Return (X, Y) of the center of cell containing provided text 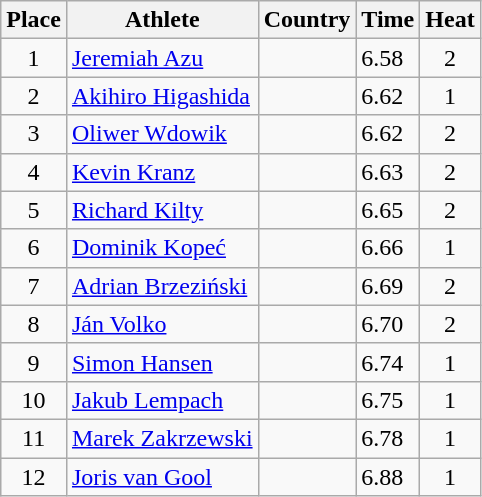
10 (34, 400)
3 (34, 134)
Dominik Kopeć (162, 248)
6.66 (388, 248)
6.70 (388, 324)
6.88 (388, 477)
Marek Zakrzewski (162, 438)
Joris van Gool (162, 477)
Kevin Kranz (162, 172)
12 (34, 477)
6.65 (388, 210)
Heat (450, 20)
Jeremiah Azu (162, 58)
4 (34, 172)
6 (34, 248)
5 (34, 210)
8 (34, 324)
9 (34, 362)
7 (34, 286)
Time (388, 20)
6.58 (388, 58)
Richard Kilty (162, 210)
Place (34, 20)
Ján Volko (162, 324)
11 (34, 438)
6.78 (388, 438)
Oliwer Wdowik (162, 134)
Athlete (162, 20)
Adrian Brzeziński (162, 286)
Simon Hansen (162, 362)
Jakub Lempach (162, 400)
6.69 (388, 286)
Akihiro Higashida (162, 96)
6.63 (388, 172)
6.74 (388, 362)
Country (307, 20)
6.75 (388, 400)
